Pinpoint the cell where the given text exists, returning its [X, Y] midpoint coordinate. 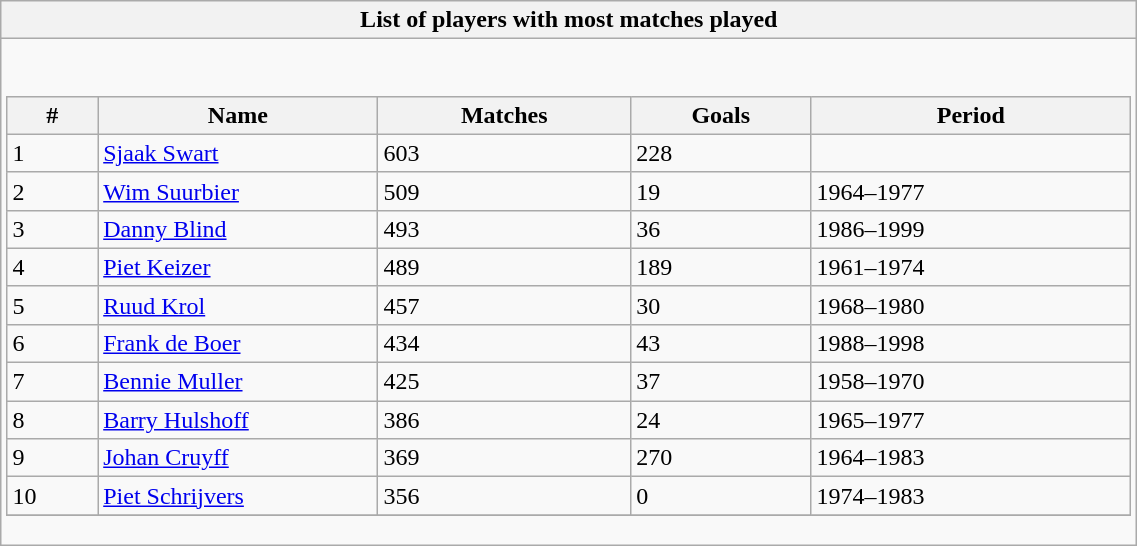
1964–1983 [971, 458]
1988–1998 [971, 343]
228 [721, 153]
1964–1977 [971, 191]
37 [721, 382]
30 [721, 305]
Sjaak Swart [238, 153]
10 [52, 496]
270 [721, 458]
Wim Suurbier [238, 191]
603 [504, 153]
Matches [504, 115]
2 [52, 191]
369 [504, 458]
19 [721, 191]
24 [721, 420]
4 [52, 267]
Name [238, 115]
5 [52, 305]
1965–1977 [971, 420]
386 [504, 420]
1961–1974 [971, 267]
Barry Hulshoff [238, 420]
36 [721, 229]
9 [52, 458]
Bennie Muller [238, 382]
Johan Cruyff [238, 458]
Period [971, 115]
Piet Schrijvers [238, 496]
489 [504, 267]
Piet Keizer [238, 267]
425 [504, 382]
1986–1999 [971, 229]
Danny Blind [238, 229]
Goals [721, 115]
493 [504, 229]
7 [52, 382]
434 [504, 343]
Frank de Boer [238, 343]
189 [721, 267]
1974–1983 [971, 496]
509 [504, 191]
0 [721, 496]
1958–1970 [971, 382]
1 [52, 153]
356 [504, 496]
Ruud Krol [238, 305]
6 [52, 343]
# [52, 115]
List of players with most matches played [569, 20]
1968–1980 [971, 305]
457 [504, 305]
43 [721, 343]
3 [52, 229]
8 [52, 420]
